Search for the cell housing the specified text and yield its [x, y] center coordinate. 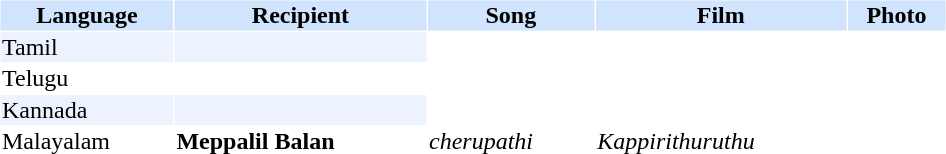
Telugu [86, 79]
Film [721, 15]
Kannada [86, 110]
Photo [896, 15]
Language [86, 15]
Tamil [86, 47]
Song [510, 15]
Recipient [300, 15]
